Extract the [x, y] coordinate from the center of the cell holding the provided text.  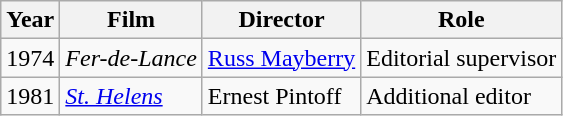
Film [132, 20]
Role [462, 20]
Fer-de-Lance [132, 58]
1981 [30, 96]
Director [281, 20]
1974 [30, 58]
Editorial supervisor [462, 58]
Ernest Pintoff [281, 96]
St. Helens [132, 96]
Russ Mayberry [281, 58]
Year [30, 20]
Additional editor [462, 96]
